For the text-containing cell, return its midpoint in [X, Y] coordinate format. 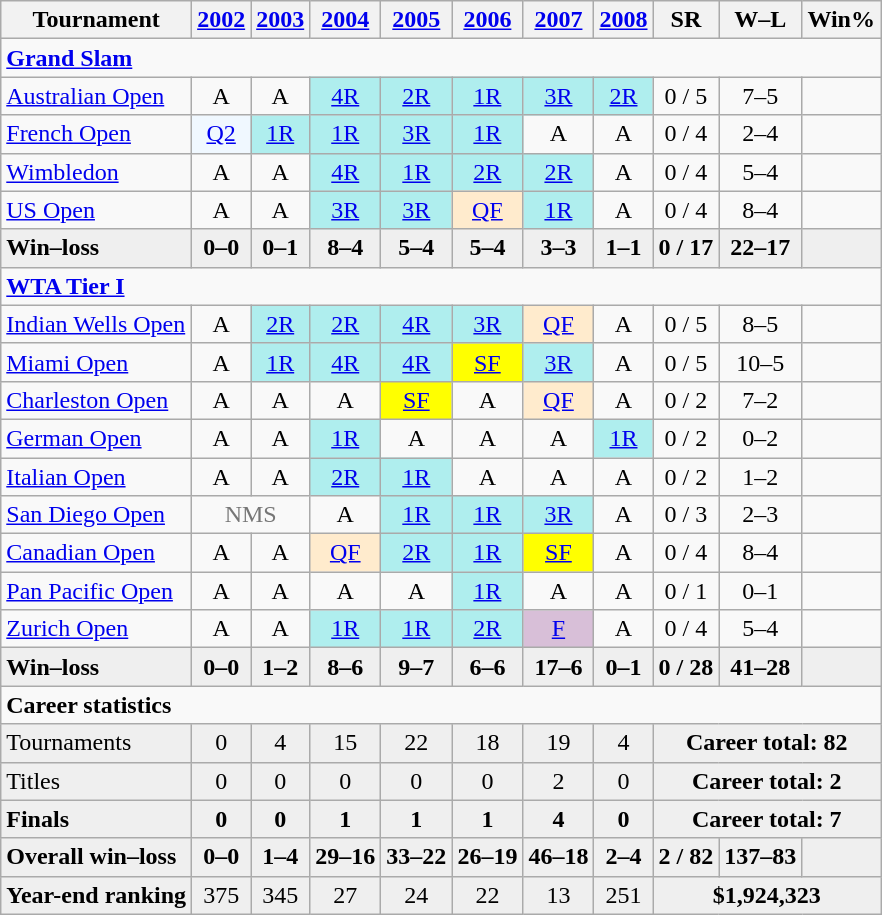
24 [416, 895]
Italian Open [96, 477]
0–2 [760, 438]
6–6 [488, 667]
17–6 [558, 667]
San Diego Open [96, 515]
Grand Slam [441, 58]
375 [222, 895]
2004 [346, 20]
W–L [760, 20]
Career statistics [441, 705]
13 [558, 895]
345 [280, 895]
Tournaments [96, 743]
2003 [280, 20]
8–5 [760, 324]
Zurich Open [96, 629]
German Open [96, 438]
Q2 [222, 134]
Win% [842, 20]
41–28 [760, 667]
3–3 [558, 248]
Charleston Open [96, 400]
$1,924,323 [766, 895]
7–5 [760, 96]
0 / 17 [686, 248]
8–6 [346, 667]
22–17 [760, 248]
0 / 1 [686, 591]
Career total: 82 [766, 743]
27 [346, 895]
10–5 [760, 362]
15 [346, 743]
7–2 [760, 400]
2–3 [760, 515]
F [558, 629]
9–7 [416, 667]
137–83 [760, 857]
Australian Open [96, 96]
French Open [96, 134]
1–1 [624, 248]
2 [558, 781]
2 / 82 [686, 857]
Wimbledon [96, 172]
2007 [558, 20]
26–19 [488, 857]
18 [488, 743]
2008 [624, 20]
29–16 [346, 857]
19 [558, 743]
2006 [488, 20]
Tournament [96, 20]
251 [624, 895]
Pan Pacific Open [96, 591]
Titles [96, 781]
33–22 [416, 857]
WTA Tier I [441, 286]
Finals [96, 819]
2005 [416, 20]
US Open [96, 210]
Miami Open [96, 362]
1–4 [280, 857]
Overall win–loss [96, 857]
46–18 [558, 857]
0 / 3 [686, 515]
Year-end ranking [96, 895]
NMS [251, 515]
Canadian Open [96, 553]
SR [686, 20]
Indian Wells Open [96, 324]
2002 [222, 20]
0 / 28 [686, 667]
Career total: 7 [766, 819]
Career total: 2 [766, 781]
